Find where the given text appears and provide that cell's center as (x, y) coordinate. 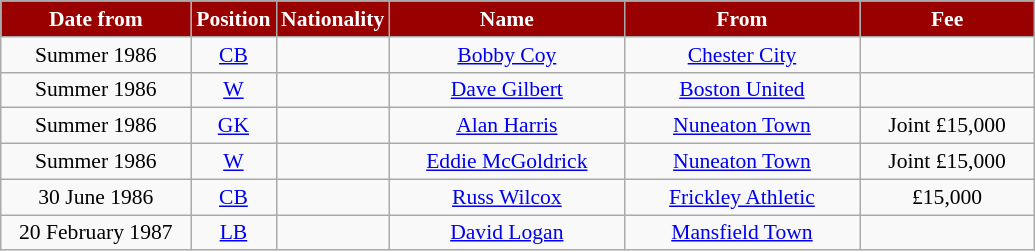
GK (234, 126)
Russ Wilcox (506, 197)
30 June 1986 (96, 197)
Boston United (742, 90)
Frickley Athletic (742, 197)
Nationality (332, 19)
20 February 1987 (96, 233)
£15,000 (948, 197)
Alan Harris (506, 126)
David Logan (506, 233)
From (742, 19)
Fee (948, 19)
Bobby Coy (506, 55)
Mansfield Town (742, 233)
Chester City (742, 55)
Position (234, 19)
Date from (96, 19)
Dave Gilbert (506, 90)
LB (234, 233)
Eddie McGoldrick (506, 162)
Name (506, 19)
